Return [X, Y] of the center of cell containing provided text 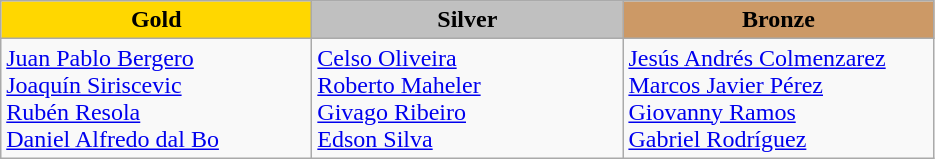
Celso OliveiraRoberto MahelerGivago RibeiroEdson Silva [468, 98]
Jesús Andrés ColmenzarezMarcos Javier PérezGiovanny RamosGabriel Rodríguez [778, 98]
Silver [468, 20]
Juan Pablo BergeroJoaquín SiriscevicRubén ResolaDaniel Alfredo dal Bo [156, 98]
Bronze [778, 20]
Gold [156, 20]
